Return the [x, y] coordinate for the center point of the cell that contains the specified text.  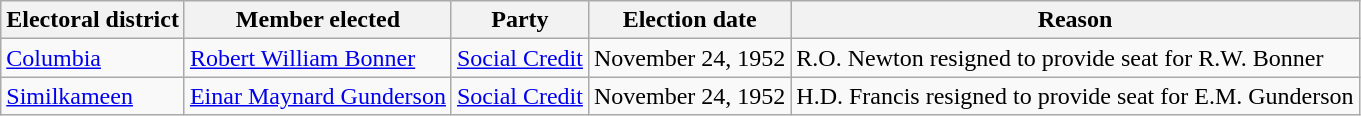
Election date [689, 20]
Similkameen [93, 96]
Electoral district [93, 20]
R.O. Newton resigned to provide seat for R.W. Bonner [1075, 58]
H.D. Francis resigned to provide seat for E.M. Gunderson [1075, 96]
Robert William Bonner [318, 58]
Party [520, 20]
Member elected [318, 20]
Columbia [93, 58]
Einar Maynard Gunderson [318, 96]
Reason [1075, 20]
